Search for the cell housing the specified text and yield its [x, y] center coordinate. 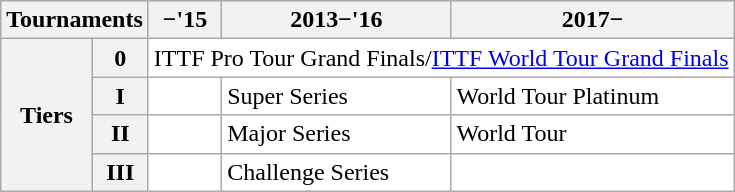
Challenge Series [336, 172]
I [120, 96]
ITTF Pro Tour Grand Finals/ITTF World Tour Grand Finals [441, 58]
2017− [592, 20]
Major Series [336, 134]
III [120, 172]
−'15 [184, 20]
II [120, 134]
0 [120, 58]
Tiers [47, 115]
World Tour Platinum [592, 96]
Super Series [336, 96]
World Tour [592, 134]
2013−'16 [336, 20]
Tournaments [75, 20]
